Capture the cell that displays the provided text and extract its (X, Y) central coordinate. 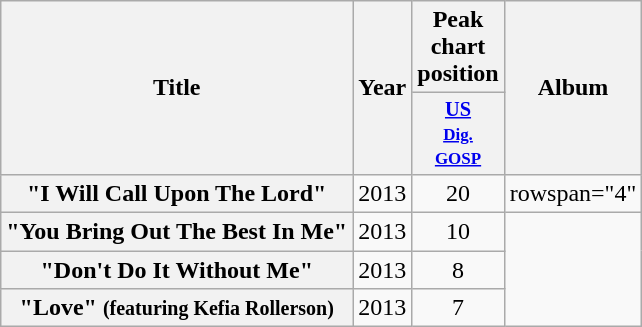
"I Will Call Upon The Lord" (177, 193)
8 (458, 270)
7 (458, 308)
10 (458, 232)
Peak chart position (458, 47)
20 (458, 193)
"Love" (featuring Kefia Rollerson) (177, 308)
USDig.GOSP (458, 134)
rowspan="4" (573, 193)
"You Bring Out The Best In Me" (177, 232)
"Don't Do It Without Me" (177, 270)
Title (177, 88)
Album (573, 88)
Year (382, 88)
